Capture the cell that displays the provided text and extract its (X, Y) central coordinate. 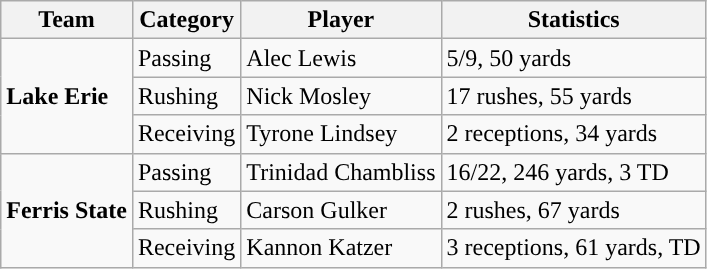
Statistics (574, 20)
Category (186, 20)
Tyrone Lindsey (341, 134)
5/9, 50 yards (574, 58)
Ferris State (67, 210)
17 rushes, 55 yards (574, 96)
2 rushes, 67 yards (574, 210)
2 receptions, 34 yards (574, 134)
Team (67, 20)
Alec Lewis (341, 58)
16/22, 246 yards, 3 TD (574, 172)
3 receptions, 61 yards, TD (574, 248)
Kannon Katzer (341, 248)
Lake Erie (67, 96)
Player (341, 20)
Trinidad Chambliss (341, 172)
Carson Gulker (341, 210)
Nick Mosley (341, 96)
